For the text-containing cell, return its midpoint in (x, y) coordinate format. 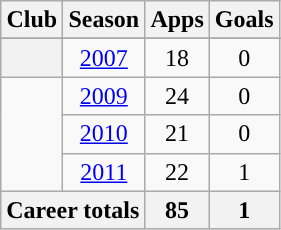
Season (104, 20)
2009 (104, 96)
Club (32, 20)
2011 (104, 172)
2007 (104, 58)
24 (177, 96)
18 (177, 58)
22 (177, 172)
21 (177, 134)
85 (177, 210)
Goals (244, 20)
Apps (177, 20)
Career totals (73, 210)
2010 (104, 134)
